Return the (X, Y) coordinate for the center point of the cell that contains the specified text.  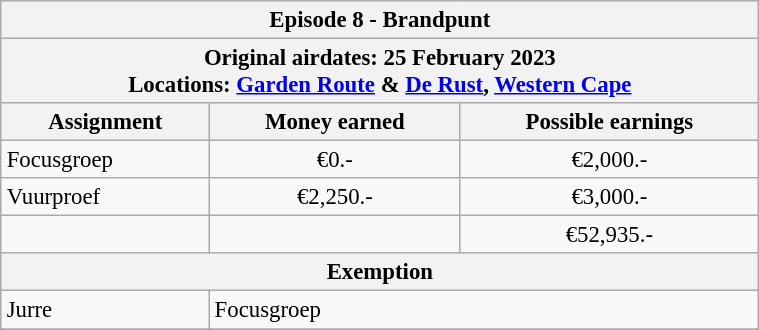
Vuurproef (105, 197)
Jurre (105, 310)
€3,000.- (609, 197)
€2,250.- (334, 197)
Original airdates: 25 February 2023Locations: Garden Route & De Rust, Western Cape (380, 70)
Episode 8 - Brandpunt (380, 20)
€0.- (334, 160)
Money earned (334, 122)
Exemption (380, 272)
€2,000.- (609, 160)
€52,935.- (609, 235)
Possible earnings (609, 122)
Assignment (105, 122)
